Capture the cell that displays the provided text and extract its [x, y] central coordinate. 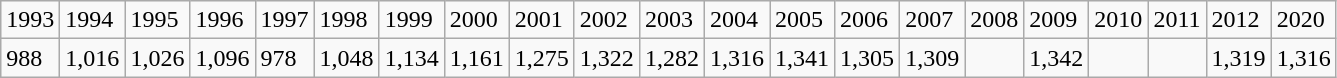
2000 [476, 20]
2009 [1056, 20]
1998 [346, 20]
1997 [284, 20]
2006 [868, 20]
2002 [606, 20]
2020 [1304, 20]
1,096 [222, 58]
1,016 [92, 58]
1,275 [542, 58]
1,134 [412, 58]
2007 [932, 20]
1999 [412, 20]
2008 [994, 20]
1,341 [802, 58]
2001 [542, 20]
978 [284, 58]
2011 [1177, 20]
1994 [92, 20]
1,305 [868, 58]
1993 [30, 20]
1,342 [1056, 58]
1,319 [1238, 58]
2004 [736, 20]
1,161 [476, 58]
1996 [222, 20]
2012 [1238, 20]
2005 [802, 20]
1,322 [606, 58]
988 [30, 58]
1995 [158, 20]
2010 [1118, 20]
1,309 [932, 58]
1,026 [158, 58]
2003 [672, 20]
1,048 [346, 58]
1,282 [672, 58]
